Detect which cell encompasses the target text, then output its [x, y] center coordinate. 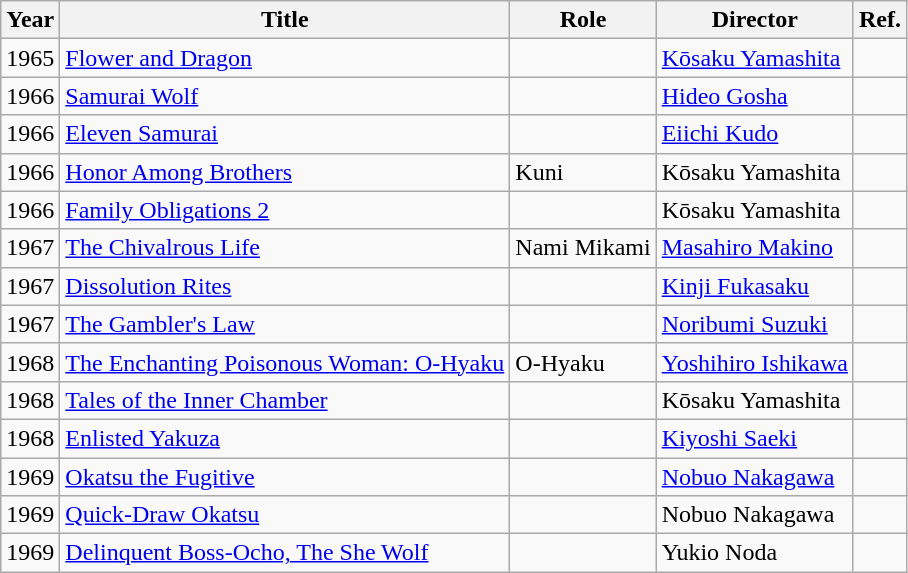
Yukio Noda [754, 553]
Dissolution Rites [285, 286]
Nami Mikami [583, 248]
Kuni [583, 172]
Director [754, 20]
Year [30, 20]
1965 [30, 58]
Eiichi Kudo [754, 134]
Ref. [880, 20]
Yoshihiro Ishikawa [754, 362]
Tales of the Inner Chamber [285, 400]
Noribumi Suzuki [754, 324]
Kinji Fukasaku [754, 286]
The Chivalrous Life [285, 248]
O-Hyaku [583, 362]
Enlisted Yakuza [285, 438]
Kiyoshi Saeki [754, 438]
Hideo Gosha [754, 96]
Masahiro Makino [754, 248]
Role [583, 20]
Samurai Wolf [285, 96]
Eleven Samurai [285, 134]
The Enchanting Poisonous Woman: O-Hyaku [285, 362]
Okatsu the Fugitive [285, 477]
Quick-Draw Okatsu [285, 515]
Family Obligations 2 [285, 210]
Honor Among Brothers [285, 172]
Delinquent Boss-Ocho, The She Wolf [285, 553]
Title [285, 20]
Flower and Dragon [285, 58]
The Gambler's Law [285, 324]
